For the text-containing cell, return its midpoint in [X, Y] coordinate format. 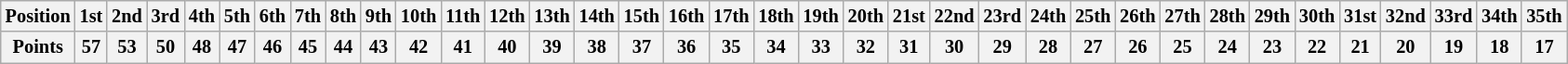
57 [91, 47]
25th [1093, 16]
39 [551, 47]
22 [1317, 47]
35 [731, 47]
22nd [954, 16]
9th [379, 16]
37 [642, 47]
29 [1002, 47]
42 [419, 47]
10th [419, 16]
13th [551, 16]
32 [866, 47]
23 [1272, 47]
29th [1272, 16]
34 [776, 47]
41 [463, 47]
48 [202, 47]
30 [954, 47]
Points [38, 47]
28th [1228, 16]
2nd [126, 16]
26th [1137, 16]
20th [866, 16]
38 [597, 47]
31 [910, 47]
3rd [166, 16]
46 [272, 47]
27th [1182, 16]
7th [308, 16]
33 [821, 47]
8th [343, 16]
47 [237, 47]
53 [126, 47]
32nd [1406, 16]
26 [1137, 47]
6th [272, 16]
24 [1228, 47]
Position [38, 16]
15th [642, 16]
24th [1048, 16]
44 [343, 47]
25 [1182, 47]
21 [1360, 47]
17 [1544, 47]
50 [166, 47]
19th [821, 16]
31st [1360, 16]
18th [776, 16]
27 [1093, 47]
11th [463, 16]
18 [1499, 47]
35th [1544, 16]
23rd [1002, 16]
33rd [1454, 16]
43 [379, 47]
30th [1317, 16]
1st [91, 16]
19 [1454, 47]
17th [731, 16]
5th [237, 16]
16th [686, 16]
20 [1406, 47]
21st [910, 16]
40 [507, 47]
28 [1048, 47]
12th [507, 16]
45 [308, 47]
14th [597, 16]
4th [202, 16]
34th [1499, 16]
36 [686, 47]
